For the text-containing cell, return its midpoint in [X, Y] coordinate format. 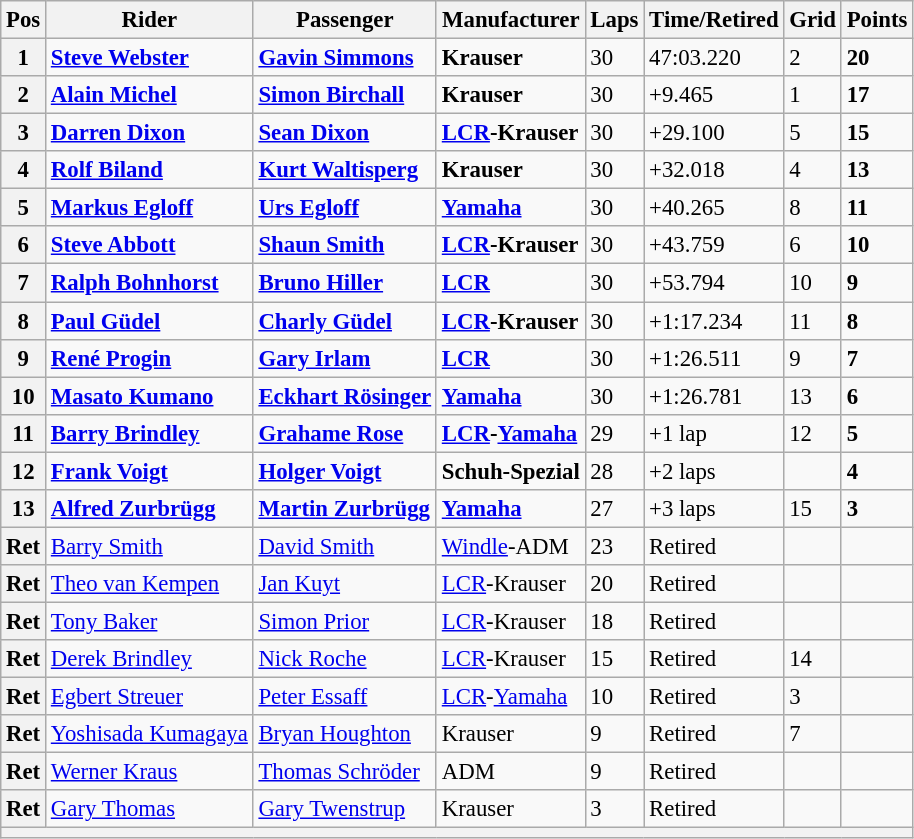
Simon Prior [344, 621]
Bruno Hiller [344, 283]
Theo van Kempen [150, 584]
Time/Retired [714, 20]
Derek Brindley [150, 659]
Darren Dixon [150, 133]
Gary Thomas [150, 809]
Manufacturer [510, 20]
Markus Egloff [150, 208]
+43.759 [714, 245]
Grahame Rose [344, 433]
Gary Irlam [344, 358]
René Progin [150, 358]
Martin Zurbrügg [344, 509]
23 [614, 546]
47:03.220 [714, 58]
ADM [510, 772]
Laps [614, 20]
Frank Voigt [150, 471]
+53.794 [714, 283]
Steve Webster [150, 58]
Nick Roche [344, 659]
28 [614, 471]
Grid [812, 20]
Urs Egloff [344, 208]
Werner Kraus [150, 772]
Egbert Streuer [150, 697]
18 [614, 621]
+1 lap [714, 433]
+2 laps [714, 471]
Paul Güdel [150, 321]
+9.465 [714, 95]
Thomas Schröder [344, 772]
Eckhart Rösinger [344, 396]
Masato Kumano [150, 396]
Gavin Simmons [344, 58]
Pos [24, 20]
Barry Brindley [150, 433]
Rider [150, 20]
27 [614, 509]
Kurt Waltisperg [344, 170]
Barry Smith [150, 546]
Points [876, 20]
Shaun Smith [344, 245]
Sean Dixon [344, 133]
Charly Güdel [344, 321]
Simon Birchall [344, 95]
Tony Baker [150, 621]
Gary Twenstrup [344, 809]
+3 laps [714, 509]
29 [614, 433]
Windle-ADM [510, 546]
Alfred Zurbrügg [150, 509]
David Smith [344, 546]
Jan Kuyt [344, 584]
Steve Abbott [150, 245]
Rolf Biland [150, 170]
+1:17.234 [714, 321]
Yoshisada Kumagaya [150, 734]
Schuh-Spezial [510, 471]
+29.100 [714, 133]
14 [812, 659]
+32.018 [714, 170]
+1:26.781 [714, 396]
Holger Voigt [344, 471]
+1:26.511 [714, 358]
+40.265 [714, 208]
Peter Essaff [344, 697]
Ralph Bohnhorst [150, 283]
17 [876, 95]
Alain Michel [150, 95]
Bryan Houghton [344, 734]
Passenger [344, 20]
